Scan for the cell matching the given text and deliver its [X, Y] coordinate at center. 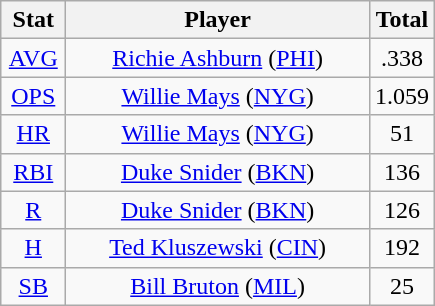
Stat [34, 20]
126 [402, 210]
AVG [34, 58]
Bill Bruton (MIL) [218, 286]
Richie Ashburn (PHI) [218, 58]
Total [402, 20]
136 [402, 172]
1.059 [402, 96]
Ted Kluszewski (CIN) [218, 248]
H [34, 248]
25 [402, 286]
RBI [34, 172]
Player [218, 20]
51 [402, 134]
R [34, 210]
OPS [34, 96]
HR [34, 134]
SB [34, 286]
.338 [402, 58]
192 [402, 248]
